Scan for the cell matching the given text and deliver its (x, y) coordinate at center. 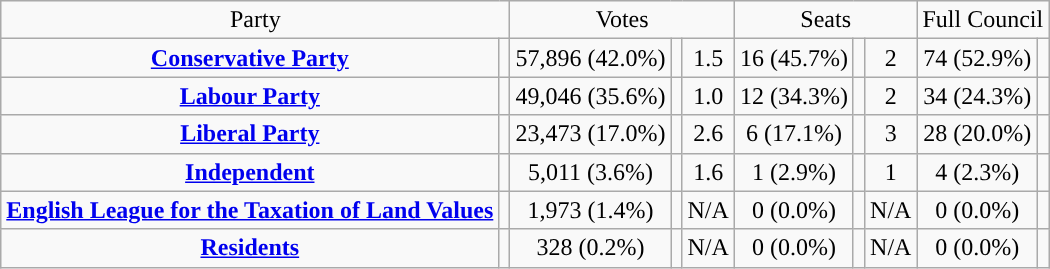
5,011 (3.6%) (590, 172)
Residents (250, 248)
1,973 (1.4%) (590, 210)
57,896 (42.0%) (590, 58)
16 (45.7%) (794, 58)
74 (52.9%) (978, 58)
3 (891, 134)
34 (24.3%) (978, 96)
49,046 (35.6%) (590, 96)
1 (891, 172)
1.0 (708, 96)
Votes (622, 20)
1 (2.9%) (794, 172)
Liberal Party (250, 134)
Full Council (983, 20)
23,473 (17.0%) (590, 134)
English League for the Taxation of Land Values (250, 210)
Independent (250, 172)
2.6 (708, 134)
12 (34.3%) (794, 96)
Labour Party (250, 96)
1.6 (708, 172)
4 (2.3%) (978, 172)
1.5 (708, 58)
Conservative Party (250, 58)
328 (0.2%) (590, 248)
Seats (826, 20)
6 (17.1%) (794, 134)
Party (256, 20)
28 (20.0%) (978, 134)
